Provide the (x, y) coordinate of the cell's center where the given text is located.  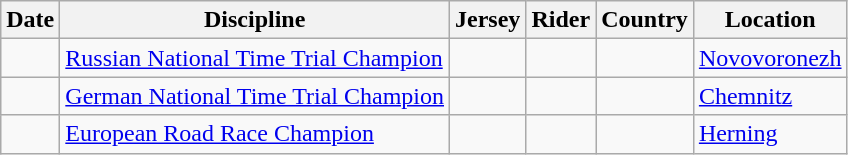
Location (770, 20)
Date (30, 20)
Herning (770, 134)
Country (645, 20)
Russian National Time Trial Champion (255, 58)
Novovoronezh (770, 58)
German National Time Trial Champion (255, 96)
Jersey (488, 20)
European Road Race Champion (255, 134)
Chemnitz (770, 96)
Rider (561, 20)
Discipline (255, 20)
